Extract the [X, Y] coordinate from the center of the cell holding the provided text.  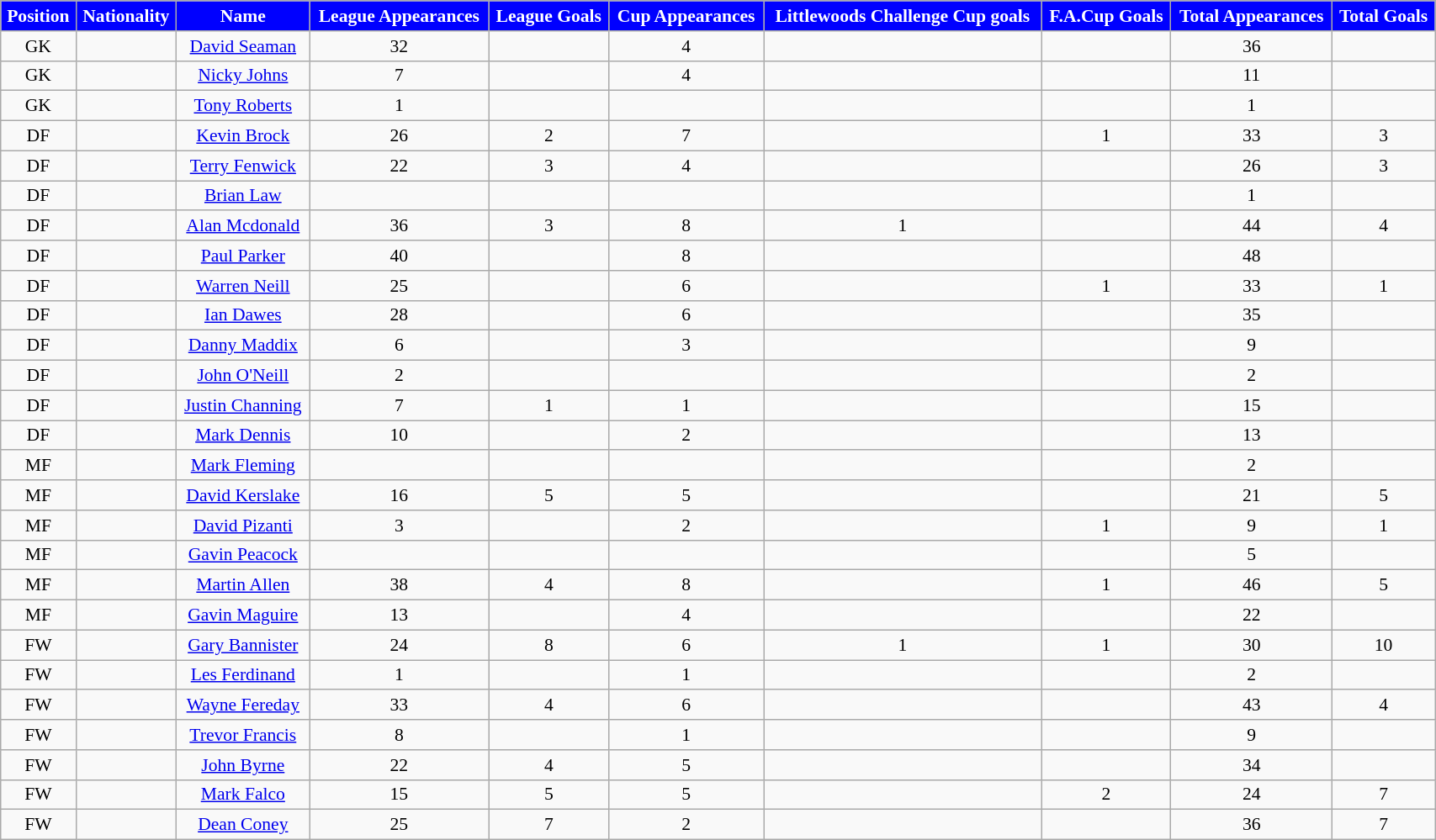
Dean Coney [243, 825]
Les Ferdinand [243, 675]
David Pizanti [243, 526]
Gavin Peacock [243, 555]
38 [399, 585]
Tony Roberts [243, 106]
Warren Neill [243, 286]
League Appearances [399, 16]
44 [1252, 226]
11 [1252, 76]
Danny Maddix [243, 346]
Alan Mcdonald [243, 226]
Gary Bannister [243, 645]
34 [1252, 765]
Position [39, 16]
32 [399, 46]
John Byrne [243, 765]
30 [1252, 645]
46 [1252, 585]
Cup Appearances [686, 16]
Total Goals [1384, 16]
John O'Neill [243, 376]
Gavin Maguire [243, 615]
48 [1252, 256]
Terry Fenwick [243, 166]
16 [399, 495]
Justin Channing [243, 405]
Nationality [126, 16]
35 [1252, 315]
David Kerslake [243, 495]
Brian Law [243, 196]
21 [1252, 495]
F.A.Cup Goals [1106, 16]
Kevin Brock [243, 136]
Martin Allen [243, 585]
Trevor Francis [243, 735]
Total Appearances [1252, 16]
40 [399, 256]
Nicky Johns [243, 76]
Ian Dawes [243, 315]
David Seaman [243, 46]
League Goals [548, 16]
Mark Dennis [243, 436]
43 [1252, 705]
Mark Falco [243, 795]
Paul Parker [243, 256]
Mark Fleming [243, 466]
28 [399, 315]
Wayne Fereday [243, 705]
Littlewoods Challenge Cup goals [903, 16]
Name [243, 16]
